Scan for the cell matching the given text and deliver its [X, Y] coordinate at center. 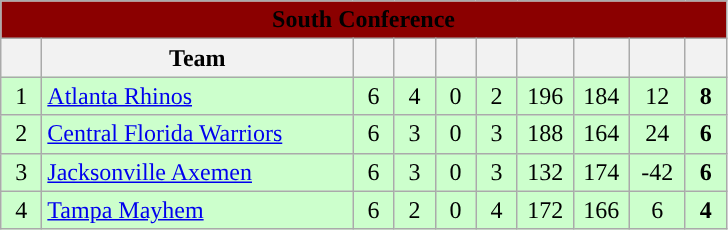
184 [601, 96]
Central Florida Warriors [198, 134]
164 [601, 134]
172 [545, 210]
8 [706, 96]
24 [657, 134]
196 [545, 96]
1 [22, 96]
South Conference [364, 20]
Tampa Mayhem [198, 210]
Team [198, 58]
132 [545, 172]
12 [657, 96]
Atlanta Rhinos [198, 96]
188 [545, 134]
174 [601, 172]
Jacksonville Axemen [198, 172]
-42 [657, 172]
166 [601, 210]
